Detect which cell encompasses the target text, then output its (X, Y) center coordinate. 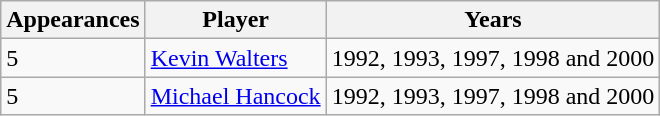
Player (236, 20)
Michael Hancock (236, 96)
Kevin Walters (236, 58)
Appearances (73, 20)
Years (493, 20)
